Identify which cell holds the provided text, then report its (x, y) central coordinate. 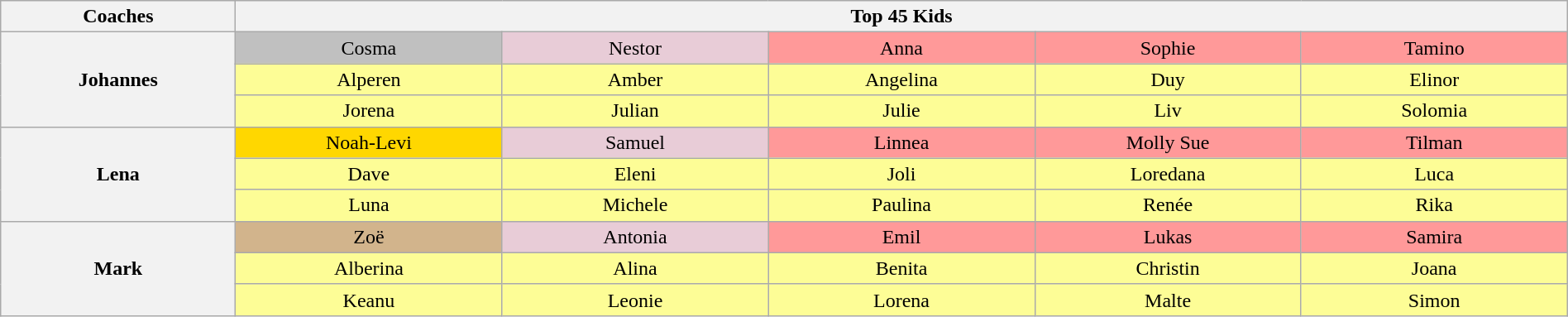
Liv (1168, 111)
Top 45 Kids (901, 17)
Simon (1434, 300)
Dave (369, 174)
Julian (635, 111)
Tamino (1434, 48)
Nestor (635, 48)
Luca (1434, 174)
Angelina (901, 79)
Johannes (118, 79)
Renée (1168, 205)
Anna (901, 48)
Noah-Levi (369, 142)
Julie (901, 111)
Joana (1434, 268)
Zoë (369, 237)
Alina (635, 268)
Luna (369, 205)
Leonie (635, 300)
Emil (901, 237)
Joli (901, 174)
Loredana (1168, 174)
Duy (1168, 79)
Antonia (635, 237)
Lorena (901, 300)
Coaches (118, 17)
Tilman (1434, 142)
Paulina (901, 205)
Alperen (369, 79)
Keanu (369, 300)
Samuel (635, 142)
Elinor (1434, 79)
Rika (1434, 205)
Molly Sue (1168, 142)
Amber (635, 79)
Linnea (901, 142)
Solomia (1434, 111)
Christin (1168, 268)
Eleni (635, 174)
Cosma (369, 48)
Michele (635, 205)
Mark (118, 268)
Lena (118, 174)
Alberina (369, 268)
Benita (901, 268)
Jorena (369, 111)
Sophie (1168, 48)
Samira (1434, 237)
Lukas (1168, 237)
Malte (1168, 300)
